Capture the cell that displays the provided text and extract its (x, y) central coordinate. 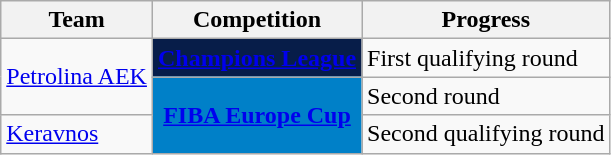
Team (77, 20)
Champions League (256, 58)
Second qualifying round (486, 134)
FIBA Europe Cup (256, 115)
Competition (256, 20)
Keravnos (77, 134)
Progress (486, 20)
First qualifying round (486, 58)
Second round (486, 96)
Petrolina AEK (77, 77)
